Pinpoint the cell where the given text exists, returning its (x, y) midpoint coordinate. 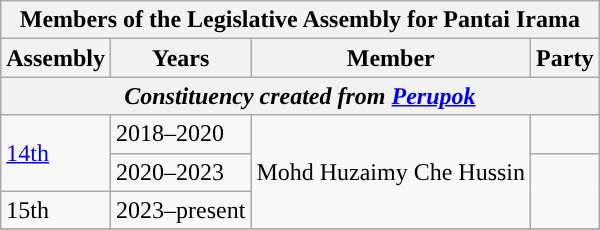
14th (56, 153)
Party (565, 58)
Mohd Huzaimy Che Hussin (391, 172)
Years (180, 58)
2018–2020 (180, 134)
Members of the Legislative Assembly for Pantai Irama (300, 20)
Constituency created from Perupok (300, 96)
Assembly (56, 58)
Member (391, 58)
2023–present (180, 210)
2020–2023 (180, 172)
15th (56, 210)
